Scan for the cell matching the given text and deliver its [x, y] coordinate at center. 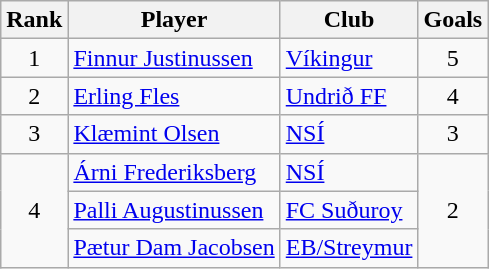
Árni Frederiksberg [174, 172]
Undrið FF [349, 96]
Player [174, 20]
EB/Streymur [349, 248]
FC Suðuroy [349, 210]
Rank [34, 20]
Pætur Dam Jacobsen [174, 248]
Palli Augustinussen [174, 210]
Finnur Justinussen [174, 58]
Erling Fles [174, 96]
Klæmint Olsen [174, 134]
1 [34, 58]
Club [349, 20]
5 [453, 58]
Goals [453, 20]
Víkingur [349, 58]
